Pinpoint the cell where the given text exists, returning its (x, y) midpoint coordinate. 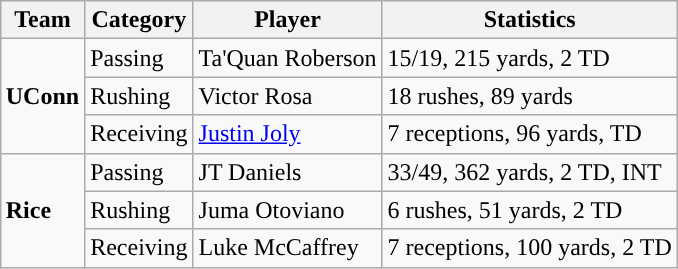
7 receptions, 96 yards, TD (530, 134)
Category (139, 20)
JT Daniels (288, 172)
7 receptions, 100 yards, 2 TD (530, 248)
Ta'Quan Roberson (288, 58)
33/49, 362 yards, 2 TD, INT (530, 172)
Juma Otoviano (288, 210)
6 rushes, 51 yards, 2 TD (530, 210)
18 rushes, 89 yards (530, 96)
Team (42, 20)
Player (288, 20)
Justin Joly (288, 134)
Victor Rosa (288, 96)
15/19, 215 yards, 2 TD (530, 58)
Luke McCaffrey (288, 248)
UConn (42, 96)
Statistics (530, 20)
Rice (42, 210)
